For the text-containing cell, return its midpoint in (x, y) coordinate format. 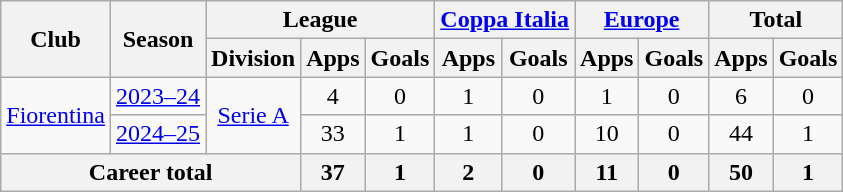
33 (333, 134)
Total (776, 20)
6 (741, 96)
Club (56, 39)
Coppa Italia (505, 20)
4 (333, 96)
Career total (151, 172)
37 (333, 172)
Season (158, 39)
2023–24 (158, 96)
Serie A (254, 115)
11 (607, 172)
Fiorentina (56, 115)
League (320, 20)
2024–25 (158, 134)
10 (607, 134)
44 (741, 134)
2 (468, 172)
Europe (642, 20)
Division (254, 58)
50 (741, 172)
